Return [X, Y] of the center of cell containing provided text 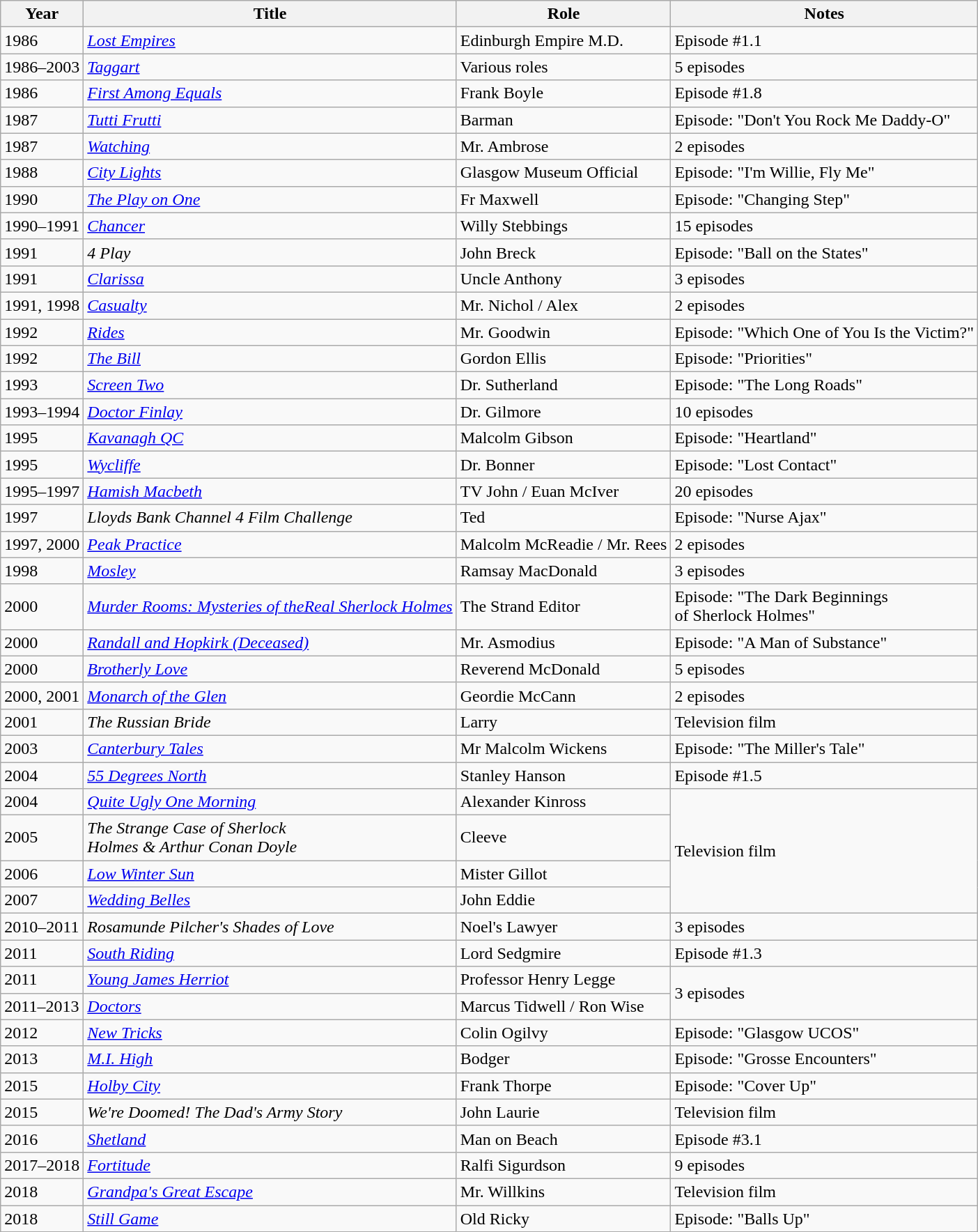
1993 [42, 385]
John Eddie [564, 900]
Mister Gillot [564, 874]
New Tricks [270, 1033]
Willy Stebbings [564, 226]
Low Winter Sun [270, 874]
Episode: "Nurse Ajax" [825, 518]
Lost Empires [270, 40]
Episode: "Changing Step" [825, 199]
Episode: "Ball on the States" [825, 252]
2005 [42, 838]
Chancer [270, 226]
2013 [42, 1059]
Geordie McCann [564, 695]
Doctors [270, 1006]
Episode: "Cover Up" [825, 1086]
Episode #1.8 [825, 93]
M.I. High [270, 1059]
Episode #3.1 [825, 1139]
2000, 2001 [42, 695]
2016 [42, 1139]
2006 [42, 874]
Gordon Ellis [564, 359]
Man on Beach [564, 1139]
Episode: "I'm Willie, Fly Me" [825, 173]
2012 [42, 1033]
Mr Malcolm Wickens [564, 748]
Screen Two [270, 385]
1993–1994 [42, 412]
4 Play [270, 252]
Monarch of the Glen [270, 695]
Taggart [270, 67]
Various roles [564, 67]
2017–2018 [42, 1165]
Mosley [270, 571]
55 Degrees North [270, 776]
1995–1997 [42, 491]
Wedding Belles [270, 900]
Mr. Nichol / Alex [564, 305]
2007 [42, 900]
Still Game [270, 1219]
Ralfi Sigurdson [564, 1165]
Stanley Hanson [564, 776]
Episode #1.3 [825, 953]
The Strand Editor [564, 606]
Colin Ogilvy [564, 1033]
Episode: "Heartland" [825, 438]
Ramsay MacDonald [564, 571]
South Riding [270, 953]
20 episodes [825, 491]
Wycliffe [270, 465]
1997, 2000 [42, 544]
Marcus Tidwell / Ron Wise [564, 1006]
Barman [564, 120]
Larry [564, 722]
Mr. Ambrose [564, 146]
Glasgow Museum Official [564, 173]
Episode #1.5 [825, 776]
Doctor Finlay [270, 412]
Episode: "A Man of Substance" [825, 642]
Holby City [270, 1086]
John Breck [564, 252]
Episode: "Priorities" [825, 359]
Casualty [270, 305]
Frank Thorpe [564, 1086]
Brotherly Love [270, 669]
Ted [564, 518]
15 episodes [825, 226]
Fortitude [270, 1165]
We're Doomed! The Dad's Army Story [270, 1112]
The Play on One [270, 199]
Young James Herriot [270, 980]
Dr. Bonner [564, 465]
Murder Rooms: Mysteries of theReal Sherlock Holmes [270, 606]
2011–2013 [42, 1006]
10 episodes [825, 412]
2003 [42, 748]
TV John / Euan McIver [564, 491]
Episode: "Which One of You Is the Victim?" [825, 332]
1988 [42, 173]
Dr. Gilmore [564, 412]
Reverend McDonald [564, 669]
Episode: "Lost Contact" [825, 465]
Uncle Anthony [564, 279]
1990–1991 [42, 226]
Shetland [270, 1139]
Hamish Macbeth [270, 491]
Year [42, 14]
Canterbury Tales [270, 748]
Fr Maxwell [564, 199]
The Bill [270, 359]
First Among Equals [270, 93]
City Lights [270, 173]
1998 [42, 571]
Lord Sedgmire [564, 953]
Peak Practice [270, 544]
Kavanagh QC [270, 438]
Tutti Frutti [270, 120]
John Laurie [564, 1112]
Episode: "Grosse Encounters" [825, 1059]
Old Ricky [564, 1219]
Mr. Willkins [564, 1192]
Episode: "Balls Up" [825, 1219]
Mr. Asmodius [564, 642]
Episode: "The Miller's Tale" [825, 748]
Mr. Goodwin [564, 332]
Notes [825, 14]
Episode: "Don't You Rock Me Daddy-O" [825, 120]
Grandpa's Great Escape [270, 1192]
Rosamunde Pilcher's Shades of Love [270, 927]
2001 [42, 722]
2010–2011 [42, 927]
Episode: "The Dark Beginningsof Sherlock Holmes" [825, 606]
Cleeve [564, 838]
Role [564, 14]
1986–2003 [42, 67]
The Strange Case of SherlockHolmes & Arthur Conan Doyle [270, 838]
9 episodes [825, 1165]
Edinburgh Empire M.D. [564, 40]
1991, 1998 [42, 305]
Professor Henry Legge [564, 980]
Malcolm Gibson [564, 438]
Clarissa [270, 279]
Watching [270, 146]
Rides [270, 332]
Randall and Hopkirk (Deceased) [270, 642]
Episode: "Glasgow UCOS" [825, 1033]
Episode #1.1 [825, 40]
1990 [42, 199]
Dr. Sutherland [564, 385]
Malcolm McReadie / Mr. Rees [564, 544]
Alexander Kinross [564, 802]
Frank Boyle [564, 93]
Lloyds Bank Channel 4 Film Challenge [270, 518]
The Russian Bride [270, 722]
Episode: "The Long Roads" [825, 385]
Quite Ugly One Morning [270, 802]
Noel's Lawyer [564, 927]
Title [270, 14]
1997 [42, 518]
Bodger [564, 1059]
